From the cell containing the given text, extract its center point as (X, Y) coordinate. 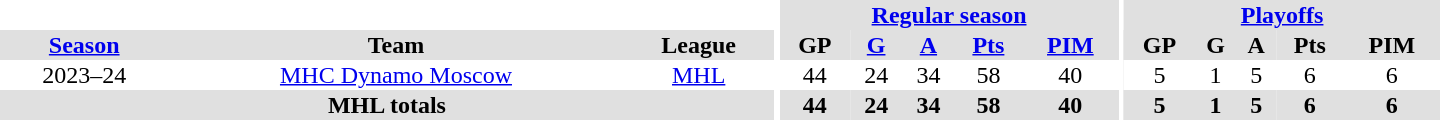
Playoffs (1282, 15)
Team (396, 45)
Season (84, 45)
MHL totals (387, 105)
2023–24 (84, 75)
MHC Dynamo Moscow (396, 75)
MHL (698, 75)
Regular season (950, 15)
League (698, 45)
